From the cell containing the given text, extract its center point as [x, y] coordinate. 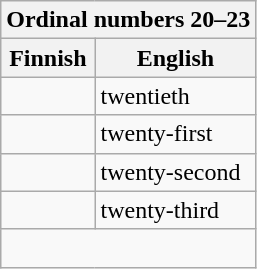
Ordinal numbers 20–23 [128, 20]
Finnish [48, 58]
English [176, 58]
twenty-first [176, 134]
twentieth [176, 96]
twenty-second [176, 172]
twenty-third [176, 210]
